Determine the [X, Y] coordinate at the center of the cell enclosing the given text.  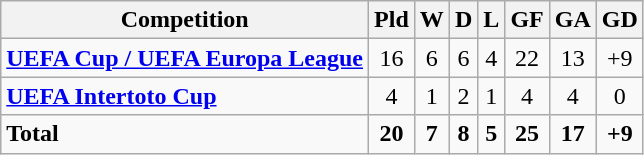
L [492, 20]
20 [392, 134]
22 [527, 58]
7 [432, 134]
Total [185, 134]
GD [620, 20]
Pld [392, 20]
25 [527, 134]
8 [463, 134]
GA [572, 20]
5 [492, 134]
UEFA Intertoto Cup [185, 96]
16 [392, 58]
GF [527, 20]
UEFA Cup / UEFA Europa League [185, 58]
Competition [185, 20]
17 [572, 134]
13 [572, 58]
D [463, 20]
W [432, 20]
2 [463, 96]
0 [620, 96]
